From the cell containing the given text, extract its center point as [X, Y] coordinate. 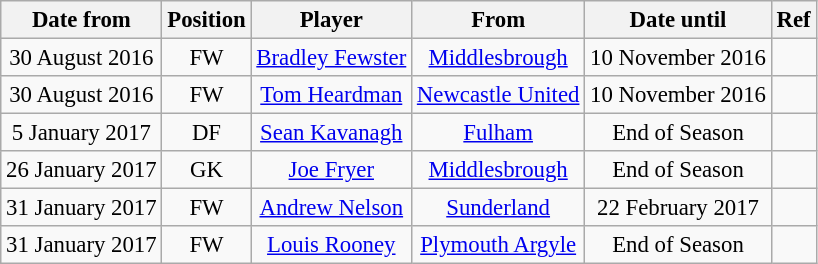
Joe Fryer [332, 170]
Ref [794, 20]
GK [206, 170]
Fulham [498, 133]
Sunderland [498, 208]
Bradley Fewster [332, 58]
Date until [678, 20]
Newcastle United [498, 95]
Date from [82, 20]
Sean Kavanagh [332, 133]
Tom Heardman [332, 95]
22 February 2017 [678, 208]
From [498, 20]
Position [206, 20]
Louis Rooney [332, 245]
Player [332, 20]
DF [206, 133]
Plymouth Argyle [498, 245]
5 January 2017 [82, 133]
26 January 2017 [82, 170]
Andrew Nelson [332, 208]
